Locate the cell with the specified text and output its (x, y) center coordinate. 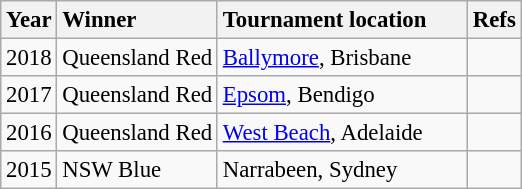
2016 (29, 133)
2015 (29, 170)
Ballymore, Brisbane (342, 58)
Epsom, Bendigo (342, 95)
2018 (29, 58)
2017 (29, 95)
Year (29, 20)
Narrabeen, Sydney (342, 170)
Refs (494, 20)
West Beach, Adelaide (342, 133)
Winner (138, 20)
NSW Blue (138, 170)
Tournament location (342, 20)
